Return the [x, y] coordinate for the center point of the cell that contains the specified text.  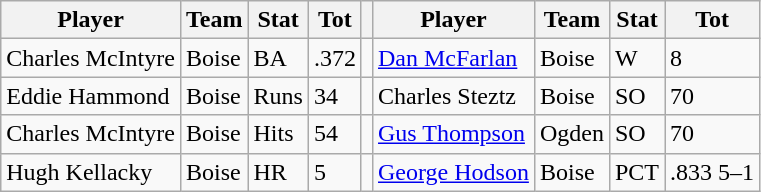
.833 5–1 [712, 172]
Ogden [572, 134]
Hits [278, 134]
.372 [334, 58]
Eddie Hammond [91, 96]
Runs [278, 96]
5 [334, 172]
PCT [636, 172]
Dan McFarlan [453, 58]
Hugh Kellacky [91, 172]
W [636, 58]
34 [334, 96]
George Hodson [453, 172]
Gus Thompson [453, 134]
Charles Steztz [453, 96]
8 [712, 58]
HR [278, 172]
54 [334, 134]
BA [278, 58]
